Extract the [X, Y] coordinate from the center of the cell holding the provided text.  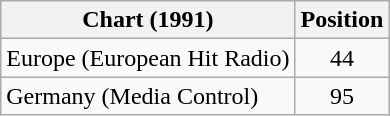
Europe (European Hit Radio) [148, 58]
Position [342, 20]
Chart (1991) [148, 20]
95 [342, 96]
Germany (Media Control) [148, 96]
44 [342, 58]
